Capture the cell that displays the provided text and extract its [x, y] central coordinate. 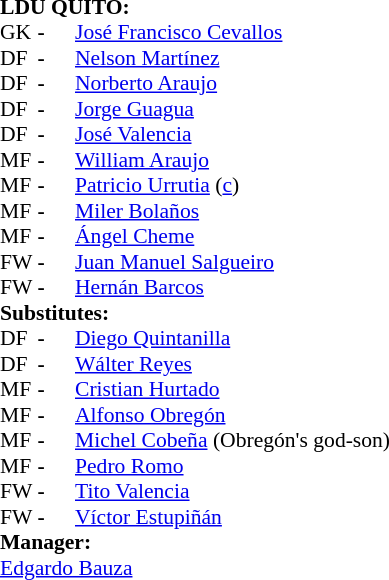
GK [19, 33]
